Search for the cell housing the specified text and yield its (X, Y) center coordinate. 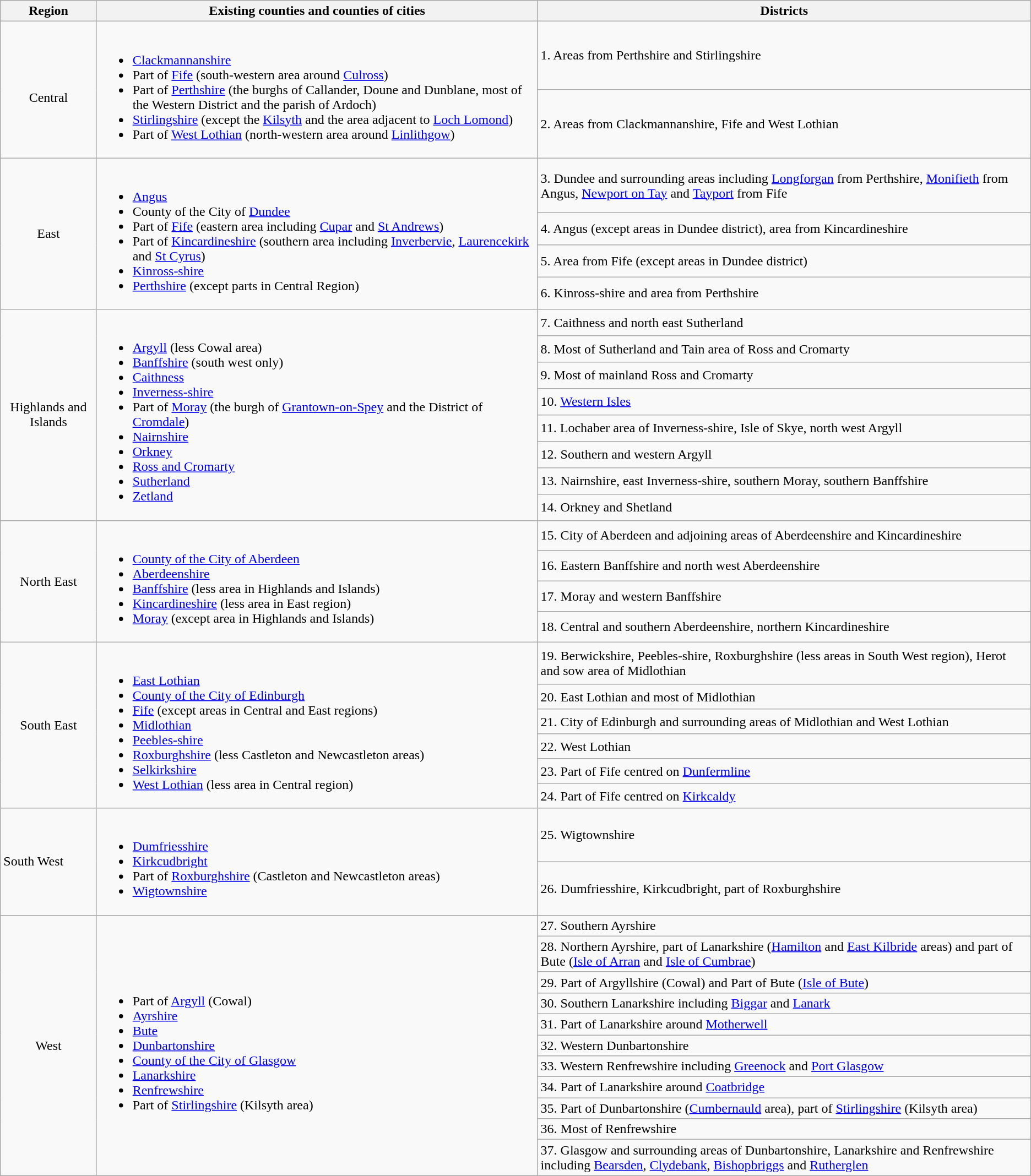
23. Part of Fife centred on Dunfermline (784, 771)
South East (48, 725)
10. Western Isles (784, 402)
16. Eastern Banffshire and north west Aberdeenshire (784, 566)
7. Caithness and north east Sutherland (784, 323)
South West (48, 862)
11. Lochaber area of Inverness-shire, Isle of Skye, north west Argyll (784, 428)
37. Glasgow and surrounding areas of Dunbartonshire, Lanarkshire and Renfrewshire including Bearsden, Clydebank, Bishopbriggs and Rutherglen (784, 1157)
24. Part of Fife centred on Kirkcaldy (784, 796)
5. Area from Fife (except areas in Dundee district) (784, 261)
36. Most of Renfrewshire (784, 1129)
Highlands and Islands (48, 415)
West (48, 1045)
31. Part of Lanarkshire around Motherwell (784, 1024)
2. Areas from Clackmannanshire, Fife and West Lothian (784, 124)
29. Part of Argyllshire (Cowal) and Part of Bute (Isle of Bute) (784, 982)
East (48, 233)
27. Southern Ayrshire (784, 925)
Existing counties and counties of cities (317, 11)
Districts (784, 11)
13. Nairnshire, east Inverness-shire, southern Moray, southern Banffshire (784, 481)
30. Southern Lanarkshire including Biggar and Lanark (784, 1003)
1. Areas from Perthshire and Stirlingshire (784, 56)
32. Western Dunbartonshire (784, 1046)
15. City of Aberdeen and adjoining areas of Aberdeenshire and Kincardineshire (784, 535)
34. Part of Lanarkshire around Coatbridge (784, 1087)
20. East Lothian and most of Midlothian (784, 697)
4. Angus (except areas in Dundee district), area from Kincardineshire (784, 229)
Central (48, 90)
9. Most of mainland Ross and Cromarty (784, 375)
35. Part of Dunbartonshire (Cumbernauld area), part of Stirlingshire (Kilsyth area) (784, 1108)
Part of Argyll (Cowal)AyrshireButeDunbartonshireCounty of the City of GlasgowLanarkshireRenfrewshirePart of Stirlingshire (Kilsyth area) (317, 1045)
8. Most of Sutherland and Tain area of Ross and Cromarty (784, 349)
12. Southern and western Argyll (784, 454)
19. Berwickshire, Peebles-shire, Roxburghshire (less areas in South West region), Herot and sow area of Midlothian (784, 663)
22. West Lothian (784, 747)
3. Dundee and surrounding areas including Longforgan from Perthshire, Monifieth from Angus, Newport on Tay and Tayport from Fife (784, 186)
14. Orkney and Shetland (784, 507)
17. Moray and western Banffshire (784, 597)
6. Kinross-shire and area from Perthshire (784, 293)
Region (48, 11)
DumfriesshireKirkcudbrightPart of Roxburghshire (Castleton and Newcastleton areas)Wigtownshire (317, 862)
18. Central and southern Aberdeenshire, northern Kincardineshire (784, 627)
33. Western Renfrewshire including Greenock and Port Glasgow (784, 1066)
25. Wigtownshire (784, 835)
28. Northern Ayrshire, part of Lanarkshire (Hamilton and East Kilbride areas) and part of Bute (Isle of Arran and Isle of Cumbrae) (784, 954)
21. City of Edinburgh and surrounding areas of Midlothian and West Lothian (784, 721)
North East (48, 581)
26. Dumfriesshire, Kirkcudbright, part of Roxburghshire (784, 889)
